Provide the [X, Y] coordinate of the cell's center where the given text is located.  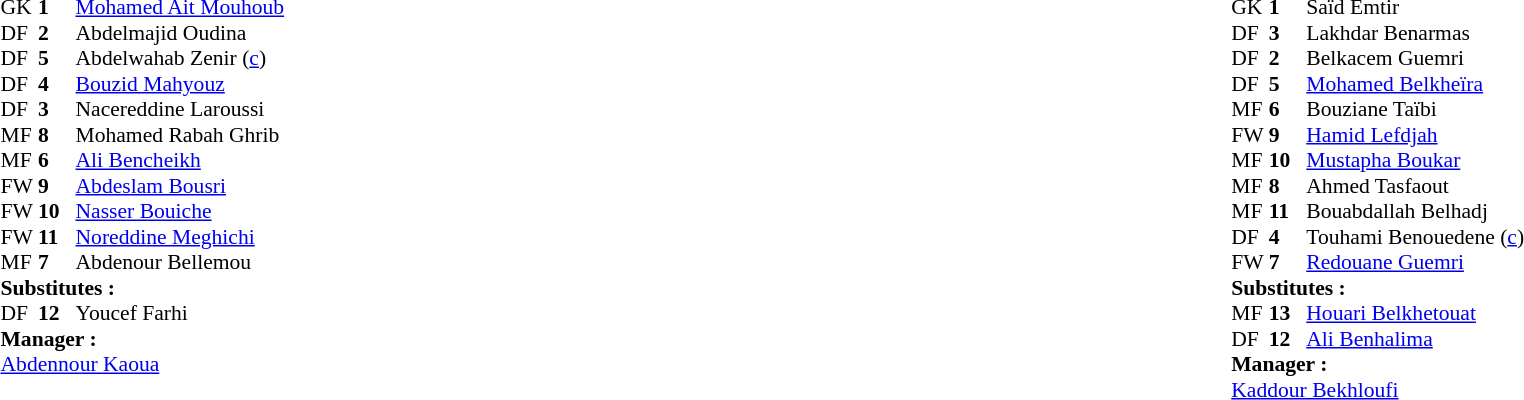
Abdennour Kaoua [188, 365]
Bouzid Mahyouz [226, 84]
Abdeslam Bousri [226, 186]
Manager : [188, 339]
Abdelmajid Oudina [226, 33]
13 [1288, 313]
Abdenour Bellemou [226, 263]
Nacereddine Laroussi [226, 109]
Nasser Bouiche [226, 211]
Substitutes : [188, 288]
Abdelwahab Zenir (c) [226, 59]
Youcef Farhi [226, 313]
Noreddine Meghichi [226, 237]
Mohamed Rabah Ghrib [226, 135]
Ali Bencheikh [226, 161]
